Return the (x, y) coordinate for the center point of the cell that contains the specified text.  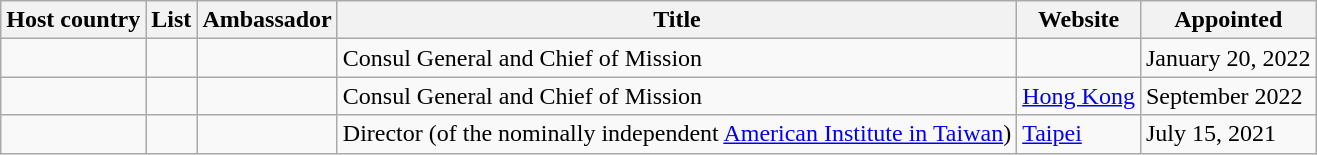
January 20, 2022 (1228, 58)
Ambassador (267, 20)
Host country (74, 20)
Director (of the nominally independent American Institute in Taiwan) (676, 134)
Taipei (1079, 134)
September 2022 (1228, 96)
Appointed (1228, 20)
July 15, 2021 (1228, 134)
Website (1079, 20)
Hong Kong (1079, 96)
Title (676, 20)
List (172, 20)
